Capture the cell that displays the provided text and extract its (x, y) central coordinate. 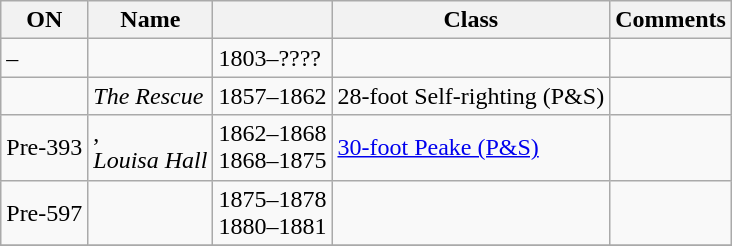
Comments (671, 20)
Pre-597 (44, 212)
1857–1862 (272, 96)
ON (44, 20)
1803–???? (272, 58)
The Rescue (150, 96)
1875–18781880–1881 (272, 212)
– (44, 58)
28-foot Self-righting (P&S) (471, 96)
Name (150, 20)
,Louisa Hall (150, 148)
Pre-393 (44, 148)
30-foot Peake (P&S) (471, 148)
Class (471, 20)
1862–18681868–1875 (272, 148)
